Find where the given text appears and provide that cell's center as [x, y] coordinate. 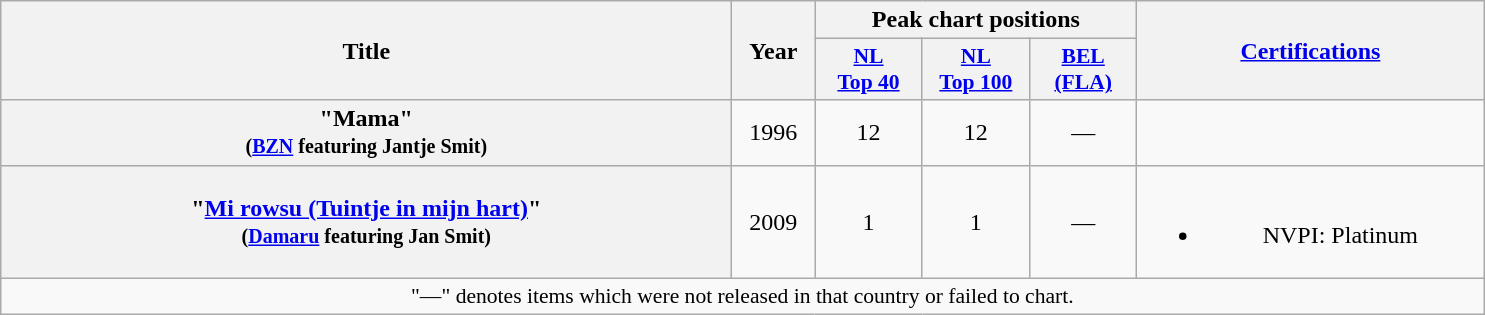
"—" denotes items which were not released in that country or failed to chart. [742, 296]
"Mi rowsu (Tuintje in mijn hart)"(Damaru featuring Jan Smit) [366, 222]
BEL(FLA) [1084, 70]
NLTop 100 [976, 70]
Year [774, 50]
1996 [774, 132]
Certifications [1310, 50]
NLTop 40 [868, 70]
Title [366, 50]
Peak chart positions [976, 20]
"Mama"(BZN featuring Jantje Smit) [366, 132]
NVPI: Platinum [1310, 222]
2009 [774, 222]
